Find where the given text appears and provide that cell's center as (x, y) coordinate. 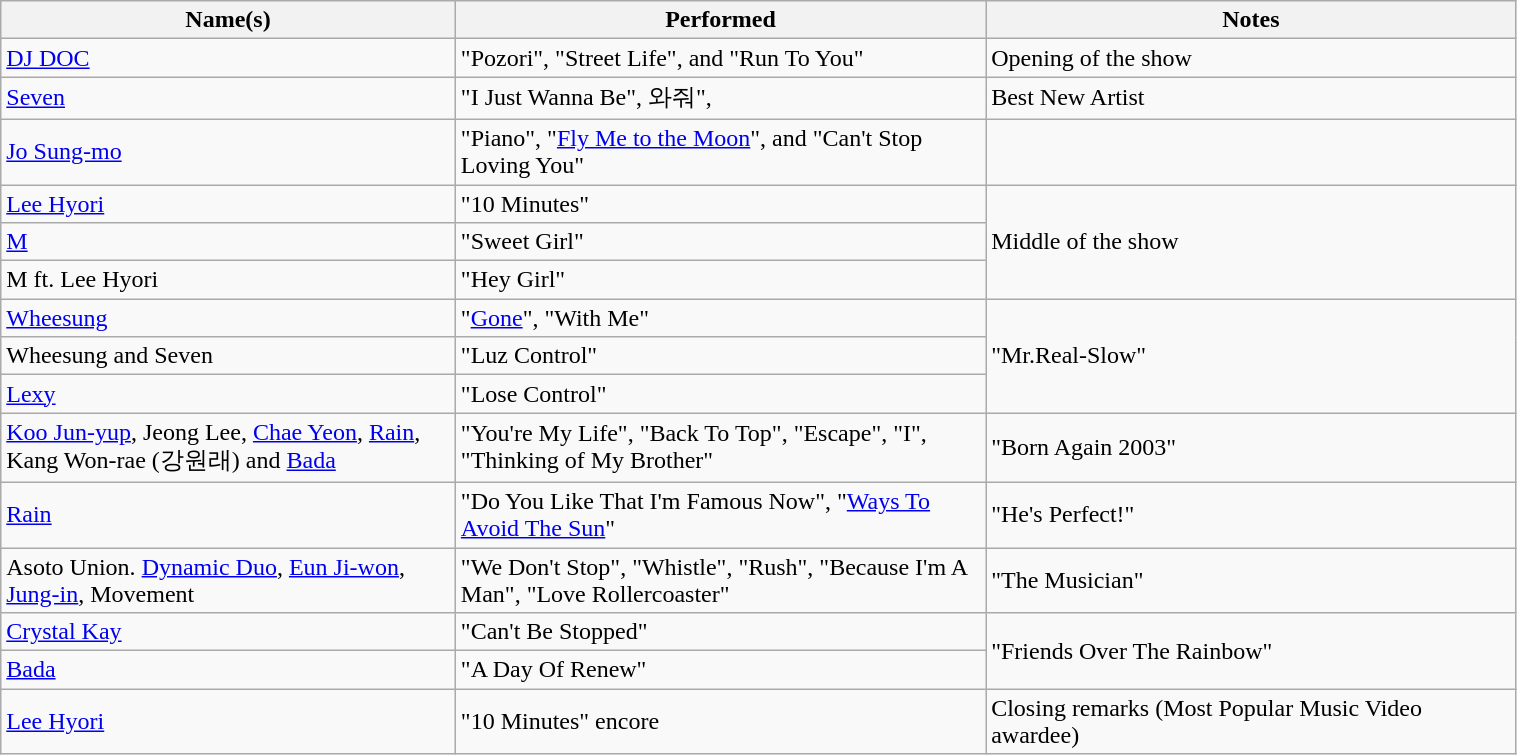
"The Musician" (1251, 580)
"Piano", "Fly Me to the Moon", and "Can't Stop Loving You" (720, 152)
Jo Sung-mo (228, 152)
Lexy (228, 394)
Rain (228, 514)
"Hey Girl" (720, 280)
M ft. Lee Hyori (228, 280)
"Friends Over The Rainbow" (1251, 651)
"A Day Of Renew" (720, 670)
Wheesung and Seven (228, 356)
"Do You Like That I'm Famous Now", "Ways To Avoid The Sun" (720, 514)
"Sweet Girl" (720, 242)
Middle of the show (1251, 241)
"10 Minutes" (720, 203)
Asoto Union. Dynamic Duo, Eun Ji-won, Jung-in, Movement (228, 580)
"Luz Control" (720, 356)
"He's Perfect!" (1251, 514)
Notes (1251, 20)
Best New Artist (1251, 98)
Wheesung (228, 318)
"I Just Wanna Be", 와줘", (720, 98)
"Can't Be Stopped" (720, 632)
Crystal Kay (228, 632)
Name(s) (228, 20)
"Born Again 2003" (1251, 448)
"Lose Control" (720, 394)
"You're My Life", "Back To Top", "Escape", "I", "Thinking of My Brother" (720, 448)
Bada (228, 670)
"Pozori", "Street Life", and "Run To You" (720, 58)
Seven (228, 98)
Performed (720, 20)
"We Don't Stop", "Whistle", "Rush", "Because I'm A Man", "Love Rollercoaster" (720, 580)
"Mr.Real-Slow" (1251, 356)
"10 Minutes" encore (720, 722)
Closing remarks (Most Popular Music Video awardee) (1251, 722)
M (228, 242)
Koo Jun-yup, Jeong Lee, Chae Yeon, Rain, Kang Won-rae (강원래) and Bada (228, 448)
Opening of the show (1251, 58)
DJ DOC (228, 58)
"Gone", "With Me" (720, 318)
